Identify which cell holds the provided text, then report its [X, Y] central coordinate. 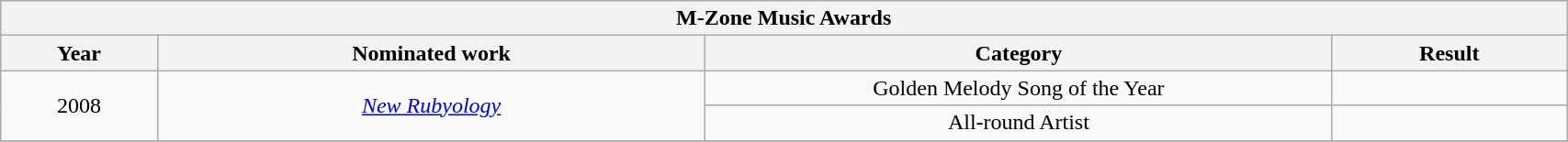
All-round Artist [1019, 123]
Nominated work [432, 53]
Category [1019, 53]
M-Zone Music Awards [784, 18]
2008 [79, 105]
Year [79, 53]
Result [1450, 53]
Golden Melody Song of the Year [1019, 88]
New Rubyology [432, 105]
